Pinpoint the cell where the given text exists, returning its (x, y) midpoint coordinate. 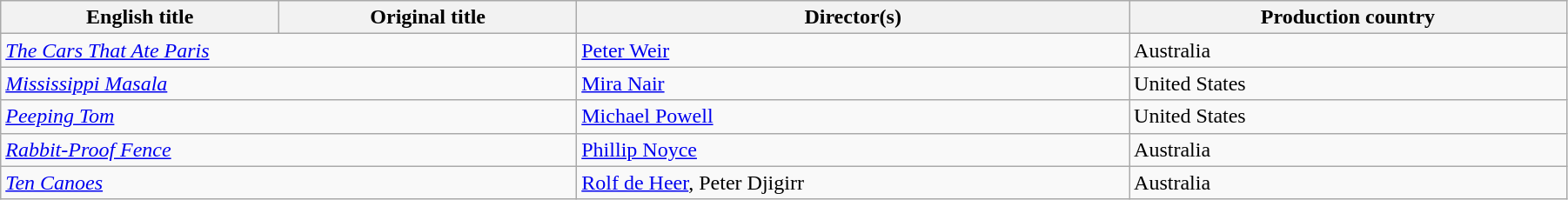
Director(s) (853, 17)
English title (140, 17)
Mira Nair (853, 83)
Rolf de Heer, Peter Djigirr (853, 183)
Peeping Tom (289, 117)
The Cars That Ate Paris (289, 50)
Peter Weir (853, 50)
Michael Powell (853, 117)
Original title (428, 17)
Mississippi Masala (289, 83)
Production country (1349, 17)
Ten Canoes (289, 183)
Rabbit-Proof Fence (289, 150)
Phillip Noyce (853, 150)
